Pinpoint the cell where the given text exists, returning its [X, Y] midpoint coordinate. 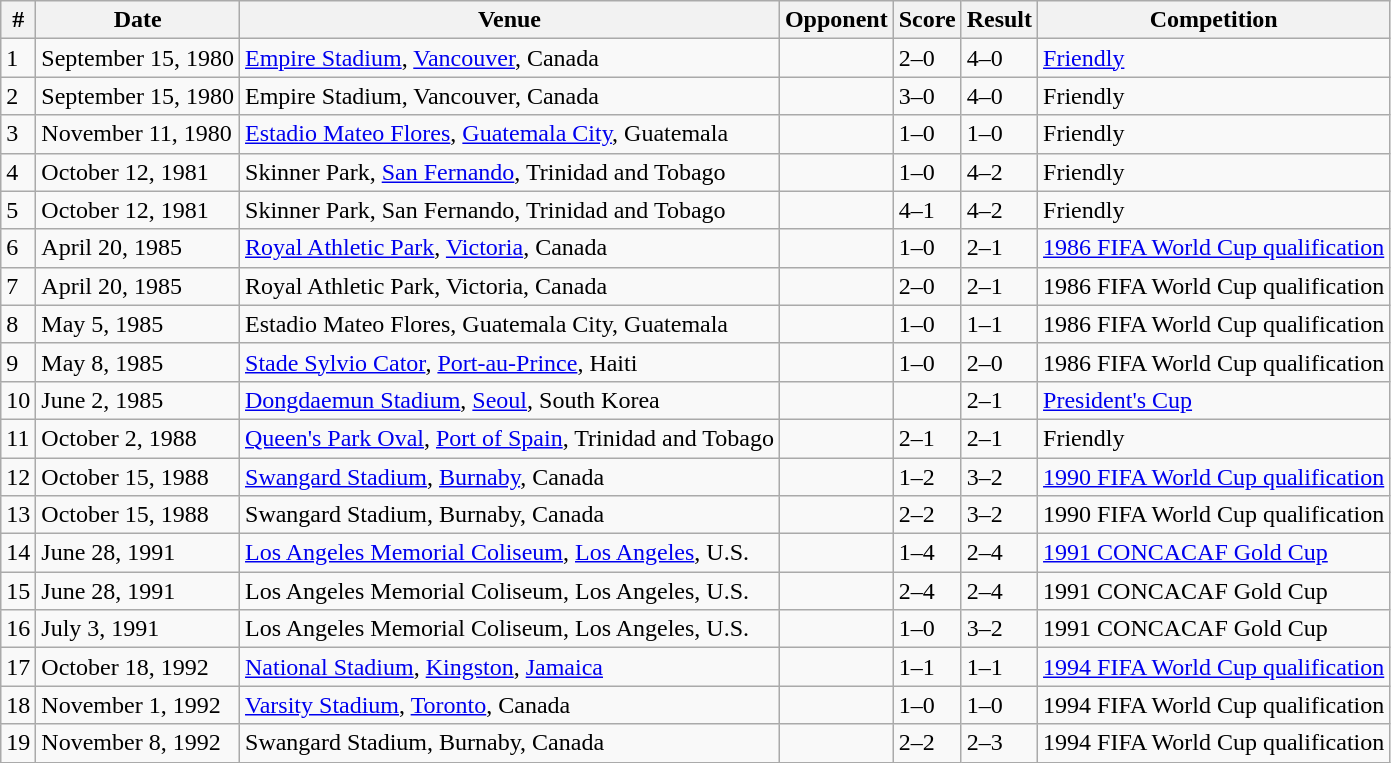
Dongdaemun Stadium, Seoul, South Korea [510, 400]
6 [18, 248]
19 [18, 743]
Competition [1214, 20]
14 [18, 553]
Result [999, 20]
October 2, 1988 [138, 438]
9 [18, 362]
2–3 [999, 743]
November 11, 1980 [138, 134]
3 [18, 134]
8 [18, 324]
1–4 [927, 553]
November 8, 1992 [138, 743]
Varsity Stadium, Toronto, Canada [510, 705]
7 [18, 286]
17 [18, 667]
3–0 [927, 96]
Opponent [836, 20]
15 [18, 591]
President's Cup [1214, 400]
18 [18, 705]
5 [18, 210]
National Stadium, Kingston, Jamaica [510, 667]
November 1, 1992 [138, 705]
13 [18, 515]
10 [18, 400]
# [18, 20]
12 [18, 477]
June 2, 1985 [138, 400]
Venue [510, 20]
July 3, 1991 [138, 629]
Score [927, 20]
4–1 [927, 210]
4 [18, 172]
October 18, 1992 [138, 667]
2 [18, 96]
Date [138, 20]
May 8, 1985 [138, 362]
11 [18, 438]
Queen's Park Oval, Port of Spain, Trinidad and Tobago [510, 438]
16 [18, 629]
Stade Sylvio Cator, Port-au-Prince, Haiti [510, 362]
1 [18, 58]
1–2 [927, 477]
May 5, 1985 [138, 324]
